Find where the given text appears and provide that cell's center as [x, y] coordinate. 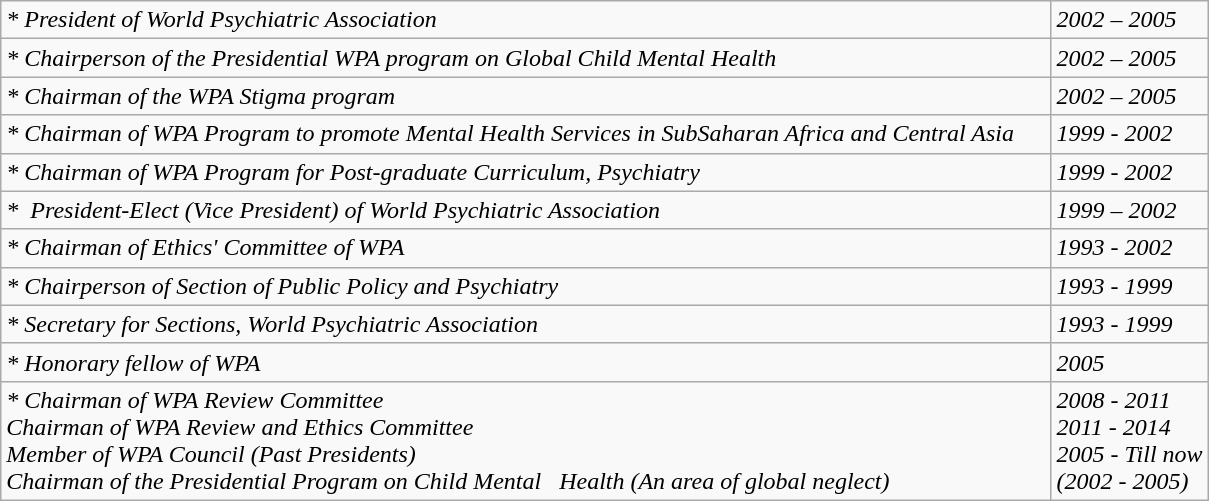
* Chairman of WPA Program to promote Mental Health Services in SubSaharan Africa and Central Asia [526, 134]
1999 – 2002 [1130, 210]
* Chairman of Ethics' Committee of WPA [526, 248]
1993 - 2002 [1130, 248]
* Honorary fellow of WPA [526, 362]
2008 - 20112011 - 20142005 - Till now(2002 - 2005) [1130, 440]
* Secretary for Sections, World Psychiatric Association [526, 324]
* Chairman of WPA Program for Post-graduate Curriculum, Psychiatry [526, 172]
* President of World Psychiatric Association [526, 20]
* President-Elect (Vice President) of World Psychiatric Association [526, 210]
* Chairman of the WPA Stigma program [526, 96]
* Chairperson of the Presidential WPA program on Global Child Mental Health [526, 58]
2005 [1130, 362]
* Chairperson of Section of Public Policy and Psychiatry [526, 286]
